Provide the (x, y) coordinate of the cell's center where the given text is located.  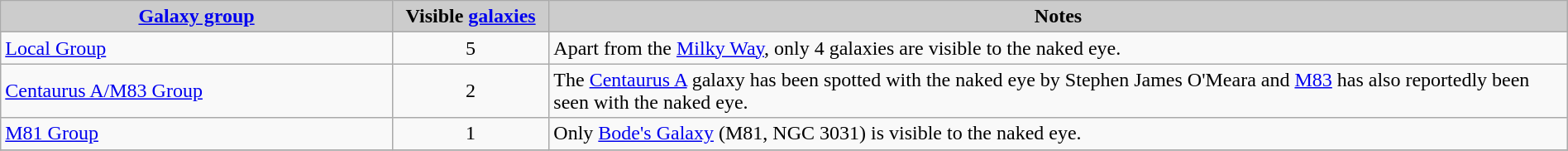
Apart from the Milky Way, only 4 galaxies are visible to the naked eye. (1059, 48)
Only Bode's Galaxy (M81, NGC 3031) is visible to the naked eye. (1059, 134)
2 (470, 91)
Visible galaxies (470, 17)
The Centaurus A galaxy has been spotted with the naked eye by Stephen James O'Meara and M83 has also reportedly been seen with the naked eye. (1059, 91)
Local Group (197, 48)
Centaurus A/M83 Group (197, 91)
M81 Group (197, 134)
Galaxy group (197, 17)
Notes (1059, 17)
1 (470, 134)
5 (470, 48)
